Locate the cell with the specified text and output its (x, y) center coordinate. 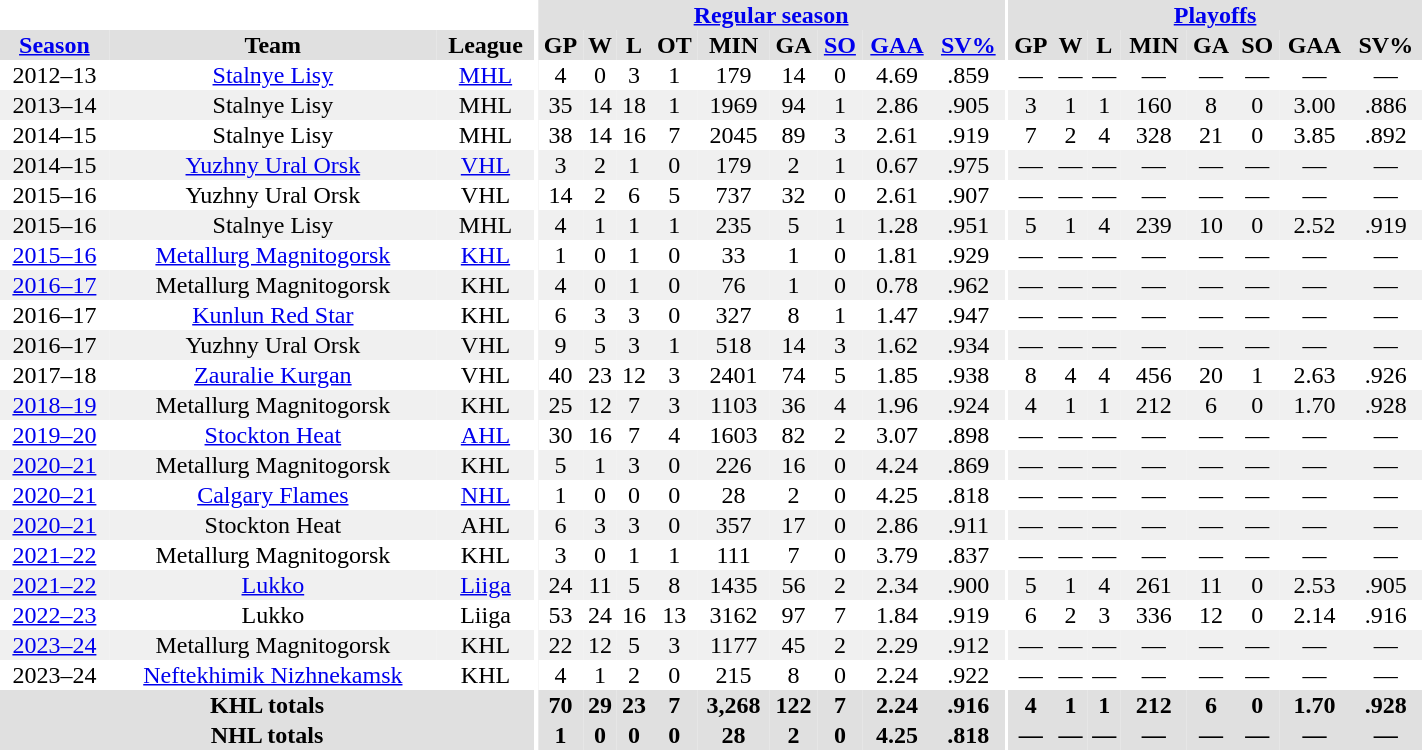
1.47 (897, 315)
261 (1154, 585)
.912 (968, 645)
327 (734, 315)
.911 (968, 525)
56 (794, 585)
1.28 (897, 225)
35 (560, 105)
2.14 (1314, 615)
2.52 (1314, 225)
13 (674, 615)
Regular season (772, 15)
4.24 (897, 465)
Team (273, 45)
.859 (968, 75)
3.85 (1314, 135)
.837 (968, 555)
2.63 (1314, 375)
Season (54, 45)
94 (794, 105)
518 (734, 345)
.947 (968, 315)
215 (734, 675)
.900 (968, 585)
239 (1154, 225)
1.84 (897, 615)
1103 (734, 405)
.907 (968, 195)
1603 (734, 435)
3.07 (897, 435)
.929 (968, 255)
NHL totals (267, 735)
1.85 (897, 375)
97 (794, 615)
235 (734, 225)
.922 (968, 675)
33 (734, 255)
2012–13 (54, 75)
74 (794, 375)
22 (560, 645)
Neftekhimik Nizhnekamsk (273, 675)
82 (794, 435)
2013–14 (54, 105)
9 (560, 345)
League (486, 45)
2045 (734, 135)
160 (1154, 105)
0.67 (897, 165)
38 (560, 135)
45 (794, 645)
17 (794, 525)
1.62 (897, 345)
25 (560, 405)
.975 (968, 165)
737 (734, 195)
.892 (1386, 135)
.962 (968, 285)
111 (734, 555)
336 (1154, 615)
3,268 (734, 705)
2022–23 (54, 615)
.898 (968, 435)
.938 (968, 375)
3.79 (897, 555)
Zauralie Kurgan (273, 375)
357 (734, 525)
1.96 (897, 405)
30 (560, 435)
29 (600, 705)
.886 (1386, 105)
.934 (968, 345)
2019–20 (54, 435)
4.69 (897, 75)
3.00 (1314, 105)
2.53 (1314, 585)
328 (1154, 135)
0.78 (897, 285)
2401 (734, 375)
.926 (1386, 375)
10 (1212, 225)
NHL (486, 495)
122 (794, 705)
Calgary Flames (273, 495)
3162 (734, 615)
36 (794, 405)
OT (674, 45)
21 (1212, 135)
1435 (734, 585)
18 (634, 105)
.951 (968, 225)
40 (560, 375)
226 (734, 465)
.869 (968, 465)
KHL totals (267, 705)
2.29 (897, 645)
Kunlun Red Star (273, 315)
1969 (734, 105)
Playoffs (1215, 15)
53 (560, 615)
2.34 (897, 585)
89 (794, 135)
76 (734, 285)
70 (560, 705)
2018–19 (54, 405)
2017–18 (54, 375)
20 (1212, 375)
.924 (968, 405)
32 (794, 195)
456 (1154, 375)
1.81 (897, 255)
1177 (734, 645)
